Pinpoint the cell where the given text exists, returning its [X, Y] midpoint coordinate. 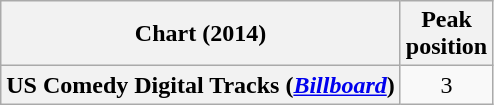
US Comedy Digital Tracks (Billboard) [201, 85]
3 [446, 85]
Chart (2014) [201, 34]
Peakposition [446, 34]
